Find where the given text appears and provide that cell's center as (x, y) coordinate. 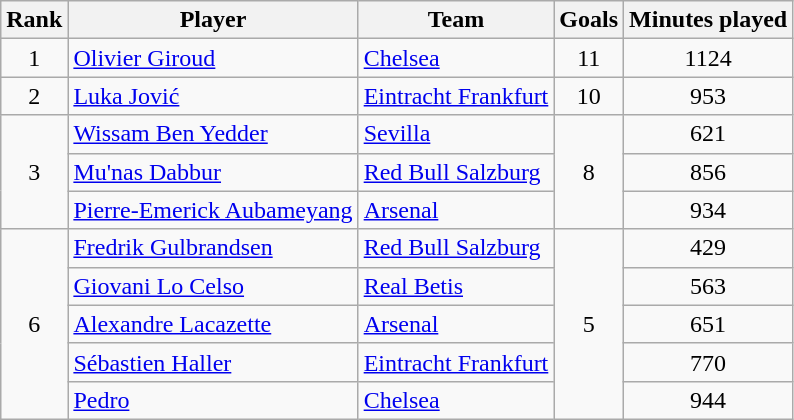
2 (34, 96)
Mu'nas Dabbur (213, 172)
856 (708, 172)
651 (708, 324)
Pierre-Emerick Aubameyang (213, 210)
944 (708, 400)
5 (589, 324)
934 (708, 210)
Rank (34, 20)
Fredrik Gulbrandsen (213, 248)
Minutes played (708, 20)
10 (589, 96)
Alexandre Lacazette (213, 324)
Sevilla (456, 134)
6 (34, 324)
Sébastien Haller (213, 362)
Goals (589, 20)
1 (34, 58)
1124 (708, 58)
Team (456, 20)
Player (213, 20)
Pedro (213, 400)
Luka Jović (213, 96)
Wissam Ben Yedder (213, 134)
621 (708, 134)
11 (589, 58)
3 (34, 172)
563 (708, 286)
Olivier Giroud (213, 58)
429 (708, 248)
8 (589, 172)
953 (708, 96)
770 (708, 362)
Real Betis (456, 286)
Giovani Lo Celso (213, 286)
